Identify which cell holds the provided text, then report its (X, Y) central coordinate. 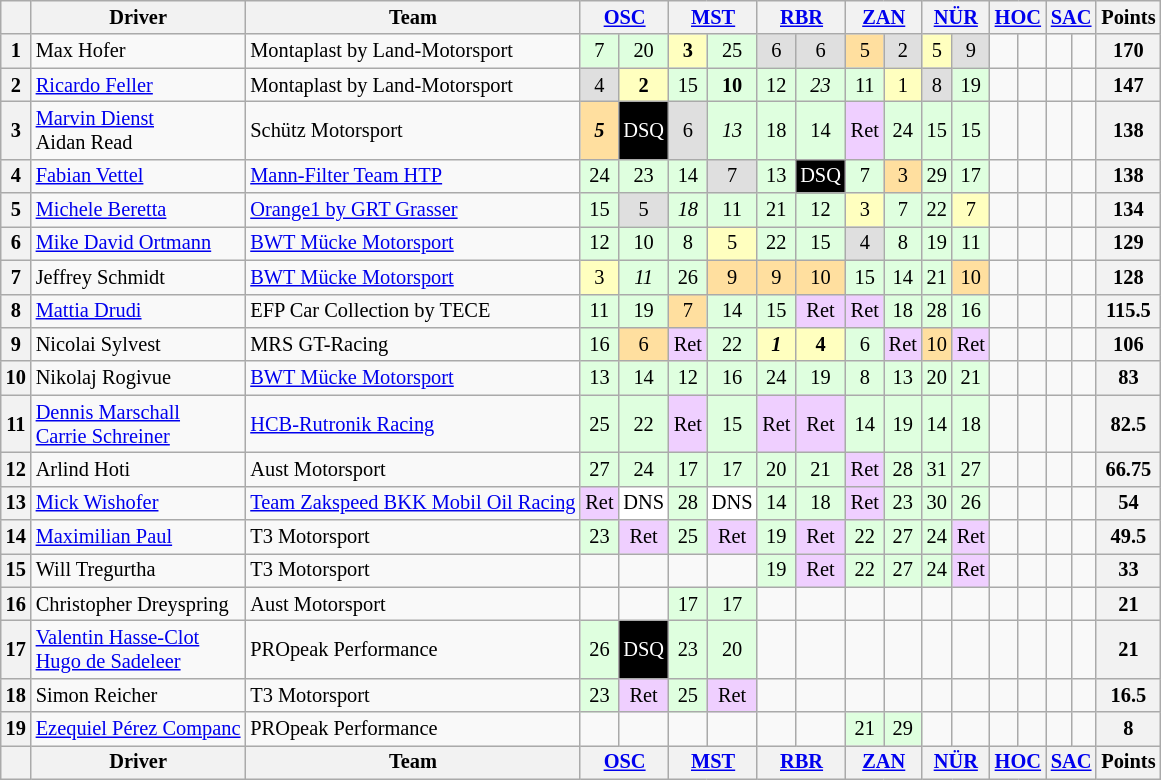
Ricardo Feller (138, 85)
129 (1128, 243)
Christopher Dreyspring (138, 604)
16.5 (1128, 695)
Nicolai Sylvest (138, 344)
Mike David Ortmann (138, 243)
Jeffrey Schmidt (138, 277)
Fabian Vettel (138, 176)
Orange1 by GRT Grasser (412, 210)
Dennis Marschall Carrie Schreiner (138, 424)
Simon Reicher (138, 695)
128 (1128, 277)
30 (937, 503)
Mattia Drudi (138, 311)
Arlind Hoti (138, 469)
Will Tregurtha (138, 570)
Marvin Dienst Aidan Read (138, 130)
66.75 (1128, 469)
HCB-Rutronik Racing (412, 424)
106 (1128, 344)
Michele Beretta (138, 210)
170 (1128, 51)
MRS GT-Racing (412, 344)
Mick Wishofer (138, 503)
31 (937, 469)
147 (1128, 85)
134 (1128, 210)
49.5 (1128, 537)
Schütz Motorsport (412, 130)
Max Hofer (138, 51)
115.5 (1128, 311)
EFP Car Collection by TECE (412, 311)
Mann-Filter Team HTP (412, 176)
33 (1128, 570)
83 (1128, 378)
Valentin Hasse-Clot Hugo de Sadeleer (138, 649)
54 (1128, 503)
Maximilian Paul (138, 537)
Ezequiel Pérez Companc (138, 729)
Nikolaj Rogivue (138, 378)
Team Zakspeed BKK Mobil Oil Racing (412, 503)
82.5 (1128, 424)
